Capture the cell that displays the provided text and extract its [X, Y] central coordinate. 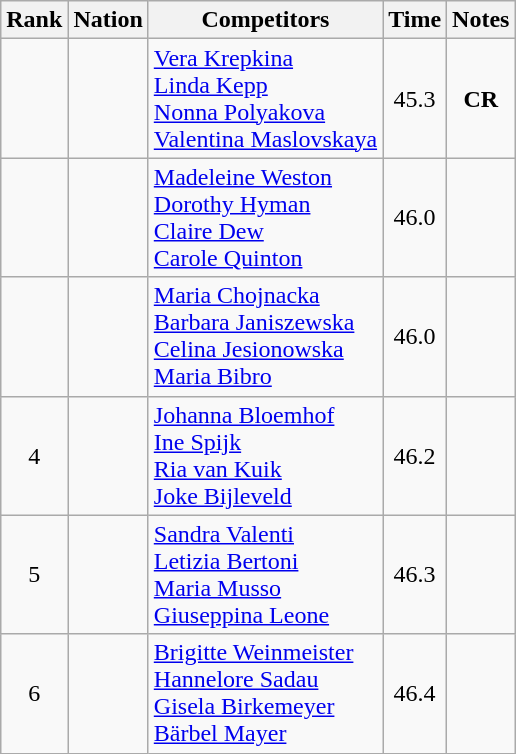
46.4 [415, 694]
Maria ChojnackaBarbara JaniszewskaCelina JesionowskaMaria Bibro [265, 336]
Vera KrepkinaLinda KeppNonna PolyakovaValentina Maslovskaya [265, 98]
Rank [34, 20]
Notes [481, 20]
45.3 [415, 98]
Competitors [265, 20]
Johanna BloemhofIne SpijkRia van KuikJoke Bijleveld [265, 456]
5 [34, 574]
Time [415, 20]
Nation [108, 20]
Brigitte WeinmeisterHannelore SadauGisela BirkemeyerBärbel Mayer [265, 694]
46.3 [415, 574]
Madeleine WestonDorothy HymanClaire DewCarole Quinton [265, 218]
4 [34, 456]
6 [34, 694]
46.2 [415, 456]
Sandra ValentiLetizia BertoniMaria MussoGiuseppina Leone [265, 574]
CR [481, 98]
